Pinpoint the cell where the given text exists, returning its (x, y) midpoint coordinate. 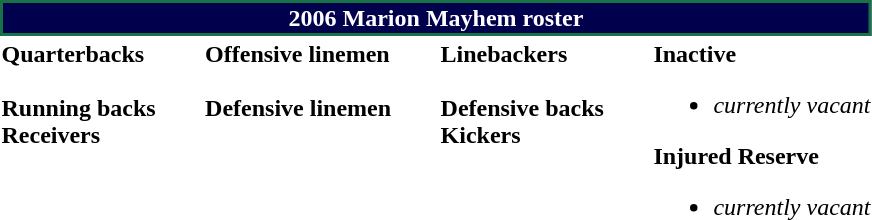
2006 Marion Mayhem roster (436, 18)
